Search for the cell housing the specified text and yield its (x, y) center coordinate. 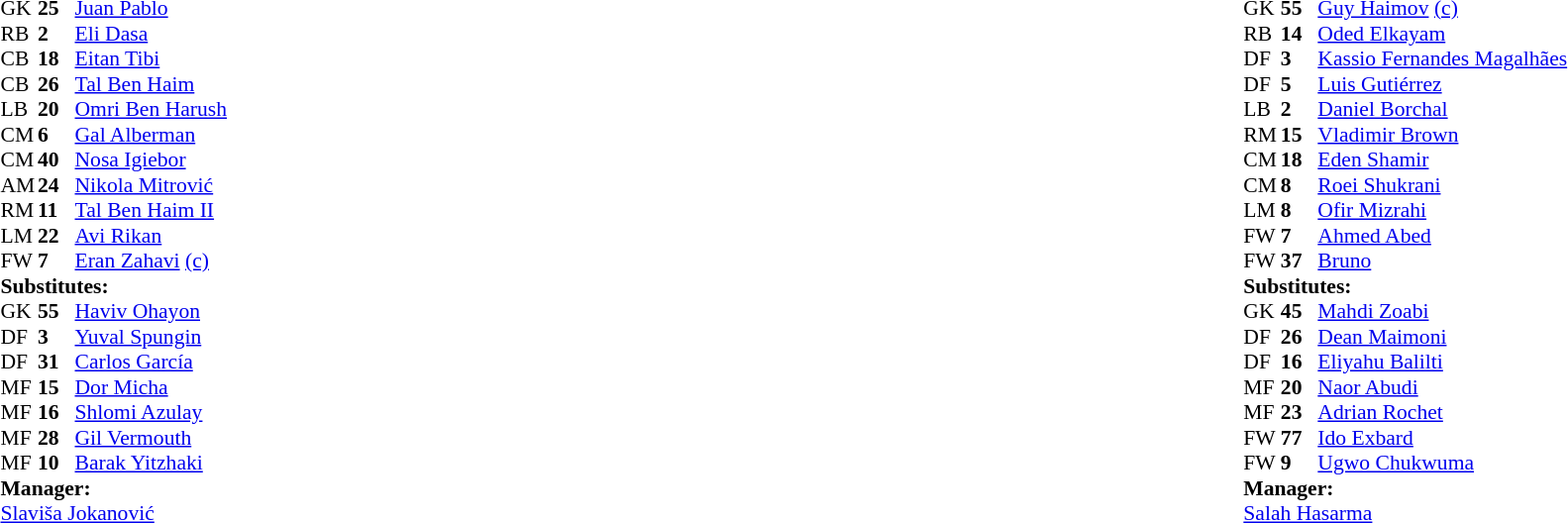
Mahdi Zoabi (1442, 312)
37 (1300, 261)
Oded Elkayam (1442, 34)
Carlos García (151, 362)
55 (56, 312)
22 (56, 236)
Gal Alberman (151, 135)
Omri Ben Harush (151, 110)
Gil Vermouth (151, 438)
Eran Zahavi (c) (151, 261)
Bruno (1442, 261)
45 (1300, 312)
Yuval Spungin (151, 337)
Avi Rikan (151, 236)
Tal Ben Haim II (151, 211)
Ahmed Abed (1442, 236)
Barak Yitzhaki (151, 463)
40 (56, 159)
Kassio Fernandes Magalhães (1442, 58)
Eliyahu Balilti (1442, 362)
Eli Dasa (151, 34)
14 (1300, 34)
Daniel Borchal (1442, 110)
28 (56, 438)
77 (1300, 438)
Nosa Igiebor (151, 159)
31 (56, 362)
Eden Shamir (1442, 159)
5 (1300, 84)
Dean Maimoni (1442, 337)
Shlomi Azulay (151, 413)
23 (1300, 413)
Eitan Tibi (151, 58)
Naor Abudi (1442, 387)
10 (56, 463)
Dor Micha (151, 387)
Nikola Mitrović (151, 185)
Luis Gutiérrez (1442, 84)
Haviv Ohayon (151, 312)
Tal Ben Haim (151, 84)
6 (56, 135)
24 (56, 185)
Ugwo Chukwuma (1442, 463)
Adrian Rochet (1442, 413)
AM (19, 185)
Ido Exbard (1442, 438)
Ofir Mizrahi (1442, 211)
9 (1300, 463)
Vladimir Brown (1442, 135)
11 (56, 211)
Roei Shukrani (1442, 185)
